Detect which cell encompasses the target text, then output its [x, y] center coordinate. 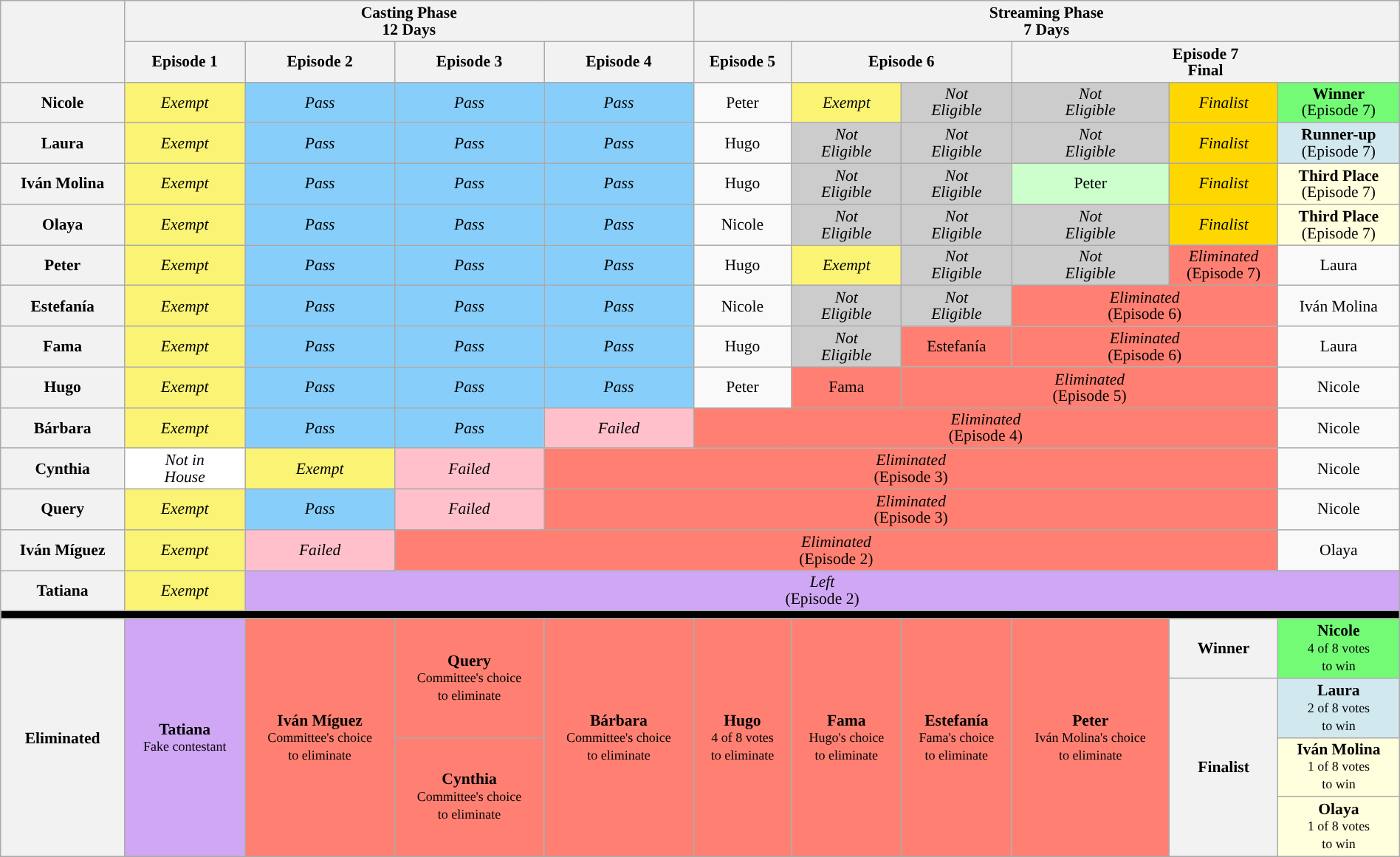
Runner-up(Episode 7) [1339, 143]
Episode 5 [743, 62]
PeterIván Molina's choiceto eliminate [1091, 737]
Eliminated(Episode 7) [1224, 266]
FamaHugo's choiceto eliminate [846, 737]
EstefaníaFama's choiceto eliminate [957, 737]
Episode 6 [902, 62]
Laura2 of 8 votesto win [1339, 709]
Left(Episode 2) [823, 591]
Winner(Episode 7) [1339, 102]
Episode 3 [469, 62]
Casting Phase12 Days [409, 21]
Episode 7Final [1205, 62]
Olaya1 of 8 votesto win [1339, 827]
Cynthia [63, 469]
Winner [1224, 648]
Iván MíguezCommittee's choiceto eliminate [320, 737]
QueryCommittee's choiceto eliminate [469, 678]
Hugo4 of 8 votesto eliminate [743, 737]
Iván Míguez [63, 551]
Streaming Phase7 Days [1046, 21]
CynthiaCommittee's choiceto eliminate [469, 797]
Eliminated [63, 737]
Tatiana [63, 591]
Iván Molina1 of 8 votesto win [1339, 768]
BárbaraCommittee's choiceto eliminate [619, 737]
Episode 1 [185, 62]
Not inHouse [185, 469]
Eliminated(Episode 4) [985, 428]
Eliminated(Episode 5) [1090, 387]
Eliminated(Episode 2) [836, 551]
Bárbara [63, 428]
Nicole4 of 8 votesto win [1339, 648]
Query [63, 509]
Episode 4 [619, 62]
Episode 2 [320, 62]
Tatiana Fake contestant [185, 737]
